Return (X, Y) of the center of cell containing provided text 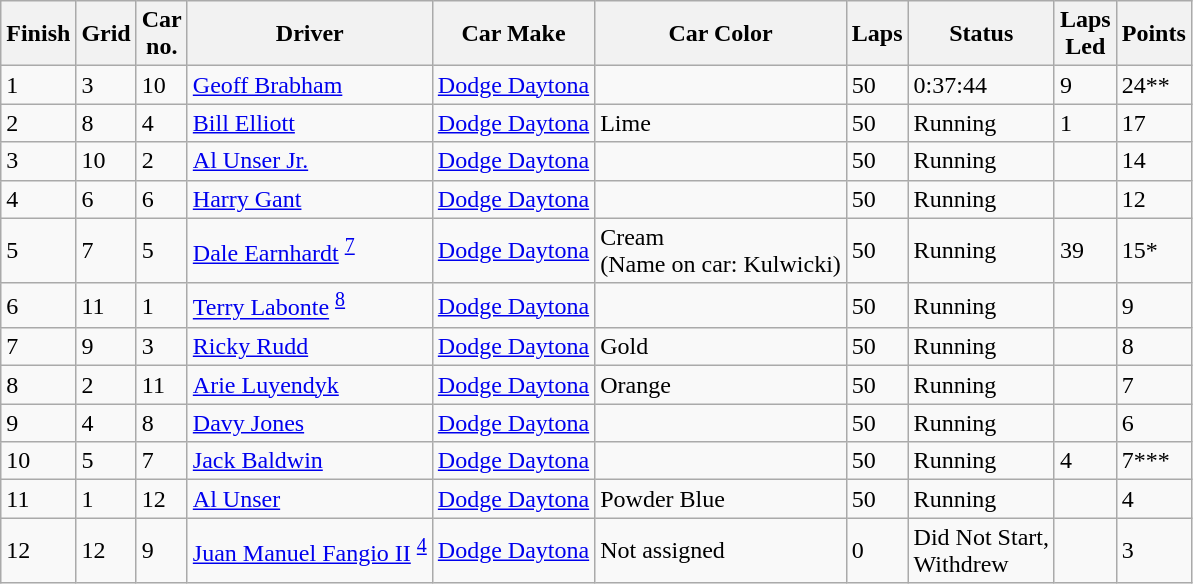
39 (1085, 250)
Juan Manuel Fangio II 4 (310, 550)
15* (1154, 250)
Bill Elliott (310, 123)
Driver (310, 34)
Orange (721, 385)
Points (1154, 34)
LapsLed (1085, 34)
Dale Earnhardt 7 (310, 250)
0:37:44 (981, 85)
Davy Jones (310, 423)
Carno. (162, 34)
Finish (38, 34)
Status (981, 34)
Arie Luyendyk (310, 385)
Al Unser Jr. (310, 161)
24** (1154, 85)
Lime (721, 123)
Jack Baldwin (310, 461)
17 (1154, 123)
Did Not Start,Withdrew (981, 550)
Gold (721, 347)
Laps (877, 34)
Car Make (513, 34)
Car Color (721, 34)
Grid (106, 34)
Ricky Rudd (310, 347)
Powder Blue (721, 499)
14 (1154, 161)
Not assigned (721, 550)
0 (877, 550)
Cream(Name on car: Kulwicki) (721, 250)
Geoff Brabham (310, 85)
Al Unser (310, 499)
Harry Gant (310, 199)
7*** (1154, 461)
Terry Labonte 8 (310, 306)
